Detect which cell encompasses the target text, then output its [X, Y] center coordinate. 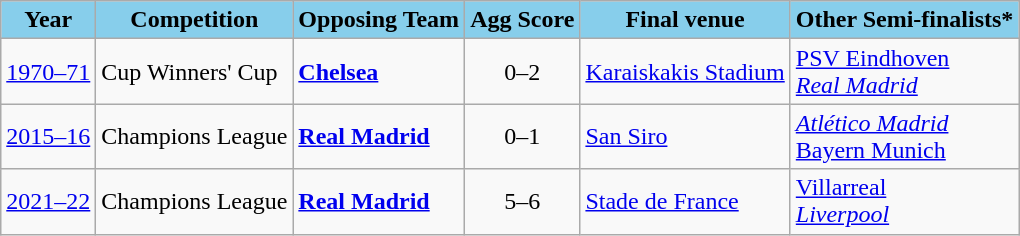
Competition [194, 20]
Other Semi-finalists* [904, 20]
Year [48, 20]
0–2 [522, 72]
2021–22 [48, 202]
Opposing Team [379, 20]
Final venue [685, 20]
San Siro [685, 136]
2015–16 [48, 136]
Villarreal Liverpool [904, 202]
Stade de France [685, 202]
Atlético Madrid Bayern Munich [904, 136]
PSV Eindhoven Real Madrid [904, 72]
Cup Winners' Cup [194, 72]
1970–71 [48, 72]
Chelsea [379, 72]
5–6 [522, 202]
0–1 [522, 136]
Agg Score [522, 20]
Karaiskakis Stadium [685, 72]
